For the text-containing cell, return its midpoint in (x, y) coordinate format. 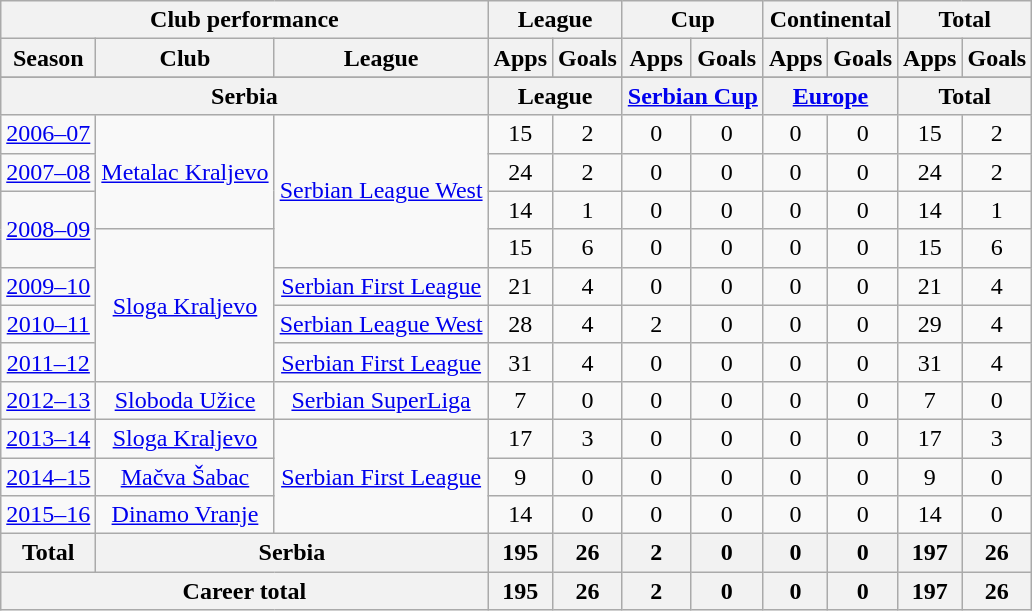
Club (185, 58)
Continental (830, 20)
Club performance (244, 20)
Europe (830, 96)
Dinamo Vranje (185, 515)
2008–09 (48, 229)
2013–14 (48, 438)
Mačva Šabac (185, 477)
Season (48, 58)
Serbian SuperLiga (381, 400)
2011–12 (48, 362)
Sloboda Užice (185, 400)
2009–10 (48, 286)
2007–08 (48, 172)
Career total (244, 591)
Serbian Cup (692, 96)
2010–11 (48, 324)
Cup (692, 20)
28 (520, 324)
Metalac Kraljevo (185, 172)
29 (930, 324)
2012–13 (48, 400)
2015–16 (48, 515)
2006–07 (48, 134)
2014–15 (48, 477)
